Identify which cell holds the provided text, then report its (X, Y) central coordinate. 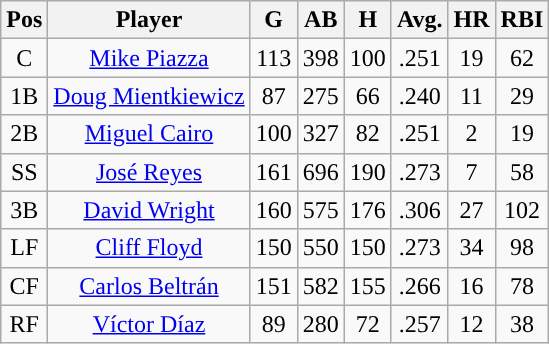
Víctor Díaz (149, 324)
38 (522, 324)
113 (274, 58)
H (368, 20)
155 (368, 286)
275 (320, 96)
.306 (420, 210)
82 (368, 134)
RBI (522, 20)
G (274, 20)
280 (320, 324)
2B (24, 134)
2 (472, 134)
LF (24, 248)
58 (522, 172)
327 (320, 134)
CF (24, 286)
7 (472, 172)
.240 (420, 96)
151 (274, 286)
98 (522, 248)
Pos (24, 20)
582 (320, 286)
Cliff Floyd (149, 248)
575 (320, 210)
.266 (420, 286)
696 (320, 172)
89 (274, 324)
José Reyes (149, 172)
1B (24, 96)
176 (368, 210)
C (24, 58)
160 (274, 210)
190 (368, 172)
3B (24, 210)
Mike Piazza (149, 58)
161 (274, 172)
Miguel Cairo (149, 134)
12 (472, 324)
27 (472, 210)
66 (368, 96)
HR (472, 20)
Avg. (420, 20)
102 (522, 210)
Player (149, 20)
11 (472, 96)
16 (472, 286)
550 (320, 248)
87 (274, 96)
David Wright (149, 210)
SS (24, 172)
34 (472, 248)
62 (522, 58)
Carlos Beltrán (149, 286)
.257 (420, 324)
29 (522, 96)
72 (368, 324)
AB (320, 20)
Doug Mientkiewicz (149, 96)
78 (522, 286)
RF (24, 324)
398 (320, 58)
